Output the [X, Y] coordinate of the center of the cell containing the given text.  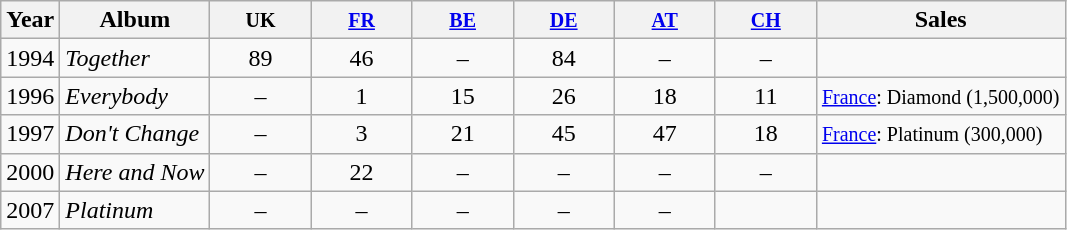
2007 [30, 210]
UK [260, 20]
DE [564, 20]
1994 [30, 58]
21 [462, 134]
15 [462, 96]
France: Platinum (300,000) [940, 134]
84 [564, 58]
Together [135, 58]
26 [564, 96]
Platinum [135, 210]
Here and Now [135, 172]
1997 [30, 134]
Album [135, 20]
Sales [940, 20]
CH [766, 20]
Everybody [135, 96]
Year [30, 20]
BE [462, 20]
2000 [30, 172]
AT [664, 20]
89 [260, 58]
22 [362, 172]
1 [362, 96]
11 [766, 96]
45 [564, 134]
46 [362, 58]
Don't Change [135, 134]
1996 [30, 96]
3 [362, 134]
FR [362, 20]
47 [664, 134]
France: Diamond (1,500,000) [940, 96]
